Capture the cell that displays the provided text and extract its (x, y) central coordinate. 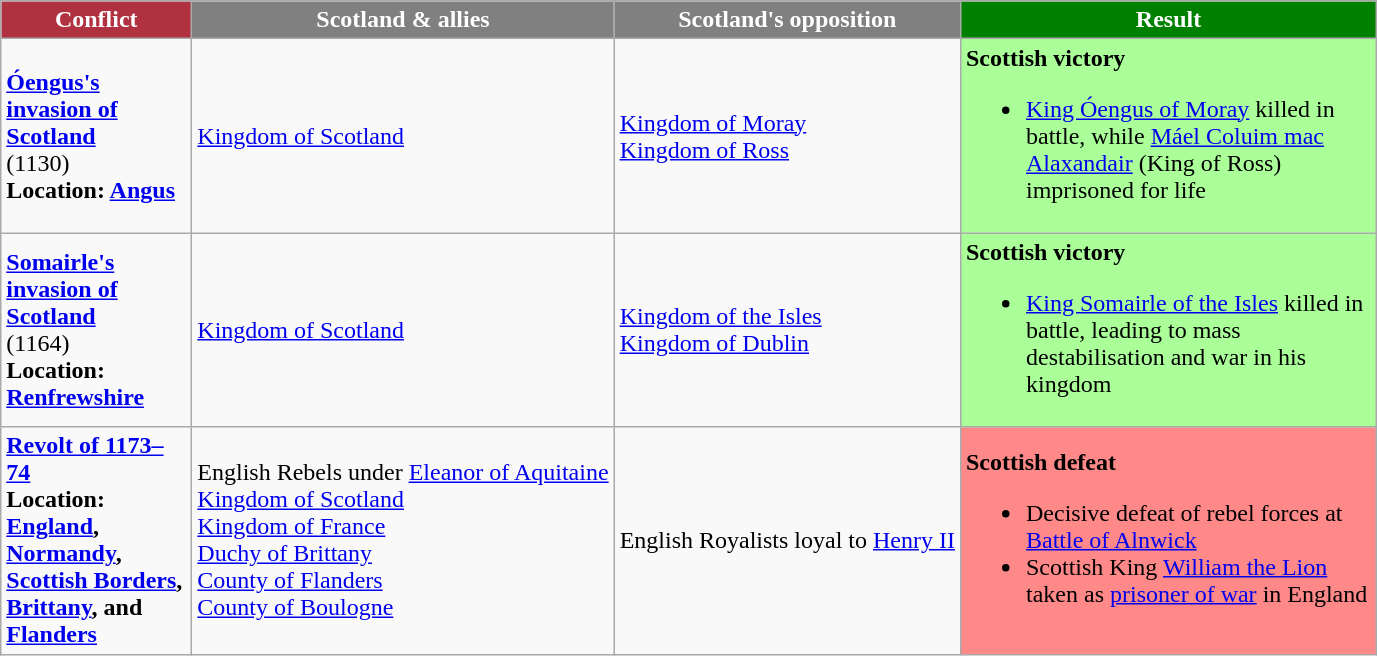
Conflict (96, 20)
Scottish victoryKing Somairle of the Isles killed in battle, leading to mass destabilisation and war in his kingdom (1168, 330)
Scotland's opposition (787, 20)
Scotland & allies (403, 20)
English Rebels under Eleanor of Aquitaine Kingdom of Scotland Kingdom of France Duchy of Brittany County of Flanders County of Boulogne (403, 540)
Scottish victoryKing Óengus of Moray killed in battle, while Máel Coluim mac Alaxandair (King of Ross) imprisoned for life (1168, 136)
Kingdom of the IslesKingdom of Dublin (787, 330)
Óengus's invasion of Scotland(1130)Location: Angus (96, 136)
Revolt of 1173–74Location: England, Normandy, Scottish Borders, Brittany, and Flanders (96, 540)
Scottish defeatDecisive defeat of rebel forces at Battle of AlnwickScottish King William the Lion taken as prisoner of war in England (1168, 540)
Kingdom of MorayKingdom of Ross (787, 136)
Somairle's invasion of Scotland(1164)Location: Renfrewshire (96, 330)
English Royalists loyal to Henry II (787, 540)
Result (1168, 20)
